Scan for the cell matching the given text and deliver its [X, Y] coordinate at center. 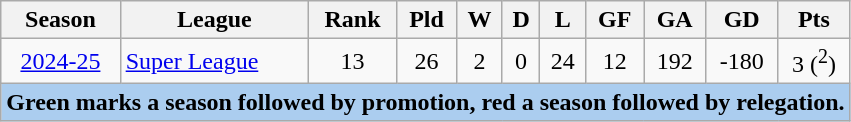
Rank [353, 20]
192 [675, 62]
Green marks a season followed by promotion, red a season followed by relegation. [426, 102]
24 [563, 62]
12 [615, 62]
Super League [214, 62]
3 (2) [814, 62]
Pld [427, 20]
0 [520, 62]
26 [427, 62]
Pts [814, 20]
13 [353, 62]
2 [479, 62]
GD [742, 20]
2024-25 [60, 62]
Season [60, 20]
-180 [742, 62]
W [479, 20]
GF [615, 20]
League [214, 20]
D [520, 20]
GA [675, 20]
L [563, 20]
